Provide the [x, y] coordinate of the cell's center where the given text is located.  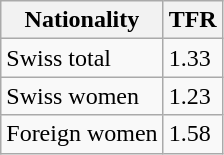
Swiss women [82, 96]
1.58 [192, 134]
Nationality [82, 20]
1.23 [192, 96]
1.33 [192, 58]
TFR [192, 20]
Swiss total [82, 58]
Foreign women [82, 134]
